Extract the [x, y] coordinate from the center of the cell holding the provided text.  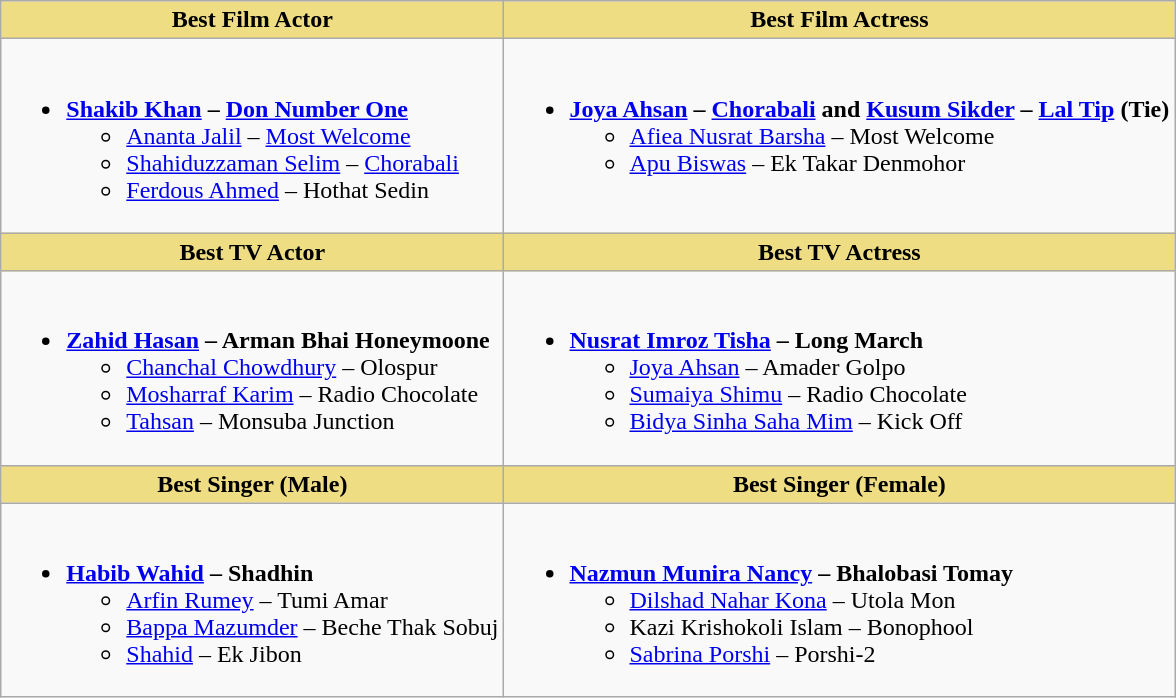
Best Singer (Female) [840, 484]
Zahid Hasan – Arman Bhai HoneymooneChanchal Chowdhury – OlospurMosharraf Karim – Radio ChocolateTahsan – Monsuba Junction [252, 368]
Habib Wahid – ShadhinArfin Rumey – Tumi AmarBappa Mazumder – Beche Thak SobujShahid – Ek Jibon [252, 600]
Joya Ahsan – Chorabali and Kusum Sikder – Lal Tip (Tie)Afiea Nusrat Barsha – Most WelcomeApu Biswas – Ek Takar Denmohor [840, 136]
Best Singer (Male) [252, 484]
Shakib Khan – Don Number OneAnanta Jalil – Most WelcomeShahiduzzaman Selim – ChorabaliFerdous Ahmed – Hothat Sedin [252, 136]
Best TV Actress [840, 252]
Nazmun Munira Nancy – Bhalobasi TomayDilshad Nahar Kona – Utola MonKazi Krishokoli Islam – BonophoolSabrina Porshi – Porshi-2 [840, 600]
Best Film Actress [840, 20]
Best TV Actor [252, 252]
Best Film Actor [252, 20]
Nusrat Imroz Tisha – Long MarchJoya Ahsan – Amader GolpoSumaiya Shimu – Radio ChocolateBidya Sinha Saha Mim – Kick Off [840, 368]
